Detect which cell encompasses the target text, then output its (x, y) center coordinate. 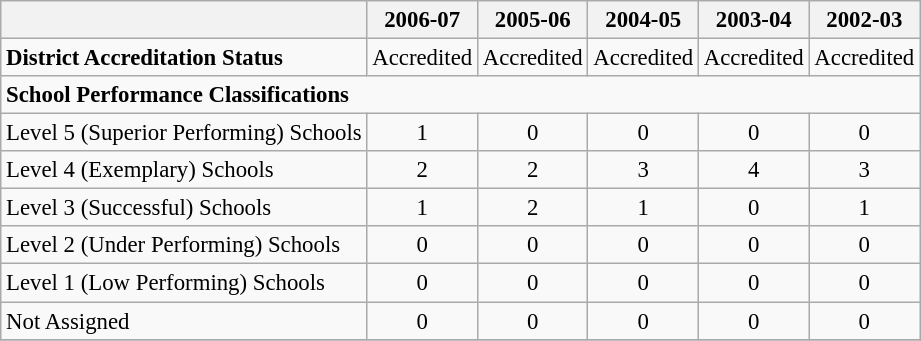
Not Assigned (184, 321)
Level 5 (Superior Performing) Schools (184, 133)
Level 1 (Low Performing) Schools (184, 283)
Level 4 (Exemplary) Schools (184, 170)
2004-05 (644, 20)
School Performance Classifications (460, 95)
2003-04 (754, 20)
Level 3 (Successful) Schools (184, 208)
Level 2 (Under Performing) Schools (184, 245)
4 (754, 170)
2002-03 (864, 20)
2005-06 (532, 20)
2006-07 (422, 20)
District Accreditation Status (184, 58)
